Pinpoint the cell where the given text exists, returning its (x, y) midpoint coordinate. 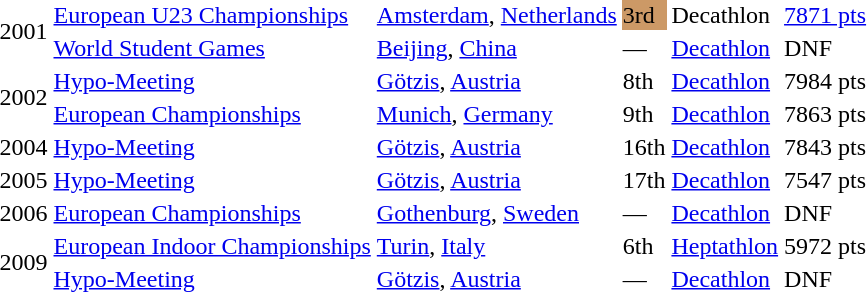
Munich, Germany (496, 114)
8th (644, 81)
9th (644, 114)
Heptathlon (725, 246)
Turin, Italy (496, 246)
Amsterdam, Netherlands (496, 15)
16th (644, 147)
European Indoor Championships (212, 246)
European U23 Championships (212, 15)
Beijing, China (496, 48)
6th (644, 246)
3rd (644, 15)
Gothenburg, Sweden (496, 213)
World Student Games (212, 48)
17th (644, 180)
